Pinpoint the cell where the given text exists, returning its [X, Y] midpoint coordinate. 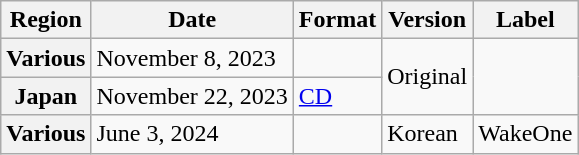
November 8, 2023 [192, 58]
Version [428, 20]
Korean [428, 134]
Date [192, 20]
WakeOne [526, 134]
June 3, 2024 [192, 134]
Region [46, 20]
Format [337, 20]
CD [337, 96]
November 22, 2023 [192, 96]
Original [428, 77]
Japan [46, 96]
Label [526, 20]
